Output the [x, y] coordinate of the center of the cell containing the given text.  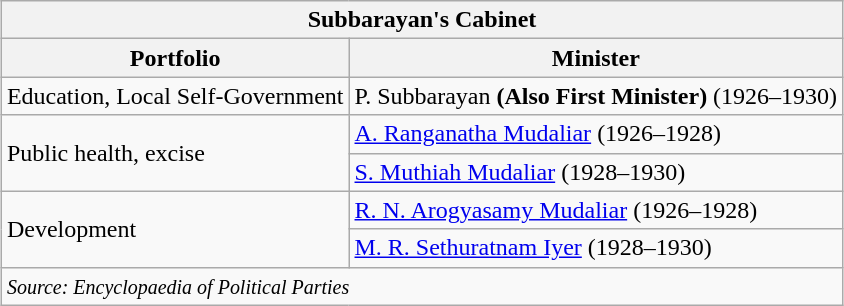
M. R. Sethuratnam Iyer (1928–1930) [596, 248]
Development [175, 229]
Public health, excise [175, 153]
A. Ranganatha Mudaliar (1926–1928) [596, 134]
Source: Encyclopaedia of Political Parties [422, 286]
P. Subbarayan (Also First Minister) (1926–1930) [596, 96]
Minister [596, 58]
Portfolio [175, 58]
Subbarayan's Cabinet [422, 20]
R. N. Arogyasamy Mudaliar (1926–1928) [596, 210]
Education, Local Self-Government [175, 96]
S. Muthiah Mudaliar (1928–1930) [596, 172]
